Scan for the cell matching the given text and deliver its [x, y] coordinate at center. 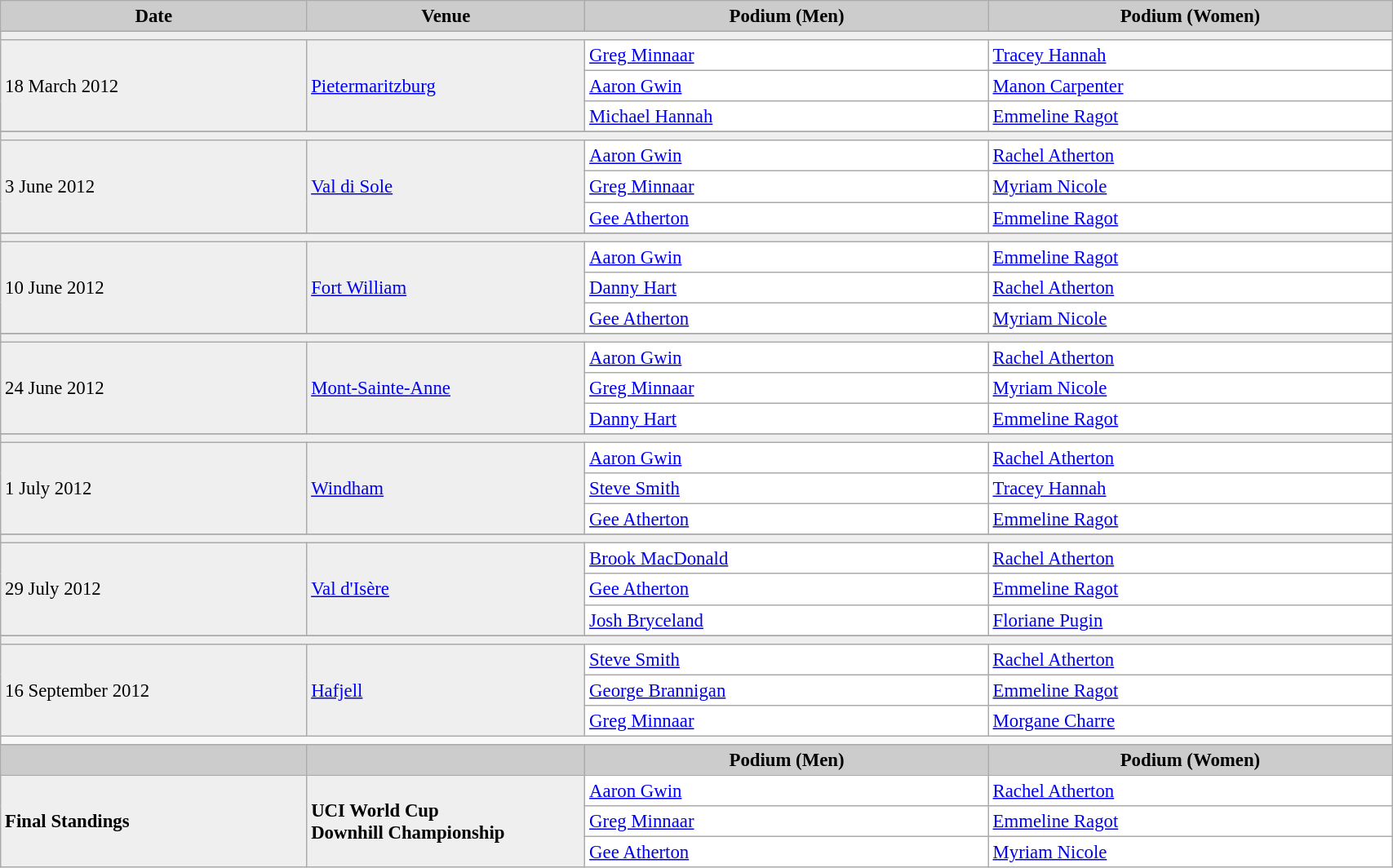
Hafjell [446, 690]
Val di Sole [446, 186]
UCI World Cup Downhill Championship [446, 821]
Manon Carpenter [1190, 86]
1 July 2012 [153, 489]
10 June 2012 [153, 287]
24 June 2012 [153, 388]
29 July 2012 [153, 589]
Windham [446, 489]
Floriane Pugin [1190, 620]
3 June 2012 [153, 186]
Michael Hannah [787, 117]
George Brannigan [787, 690]
Pietermaritzburg [446, 86]
Date [153, 16]
Josh Bryceland [787, 620]
Val d'Isère [446, 589]
16 September 2012 [153, 690]
Mont-Sainte-Anne [446, 388]
Final Standings [153, 821]
Venue [446, 16]
Brook MacDonald [787, 559]
Morgane Charre [1190, 721]
18 March 2012 [153, 86]
Fort William [446, 287]
